Output the [x, y] coordinate of the center of the cell containing the given text.  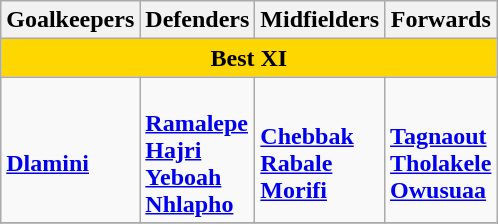
Dlamini [70, 150]
Best XI [249, 58]
Chebbak Rabale Morifi [320, 150]
Tagnaout Tholakele Owusuaa [441, 150]
Defenders [198, 20]
Midfielders [320, 20]
Forwards [441, 20]
Ramalepe Hajri Yeboah Nhlapho [198, 150]
Goalkeepers [70, 20]
